Pinpoint the cell where the given text exists, returning its (X, Y) midpoint coordinate. 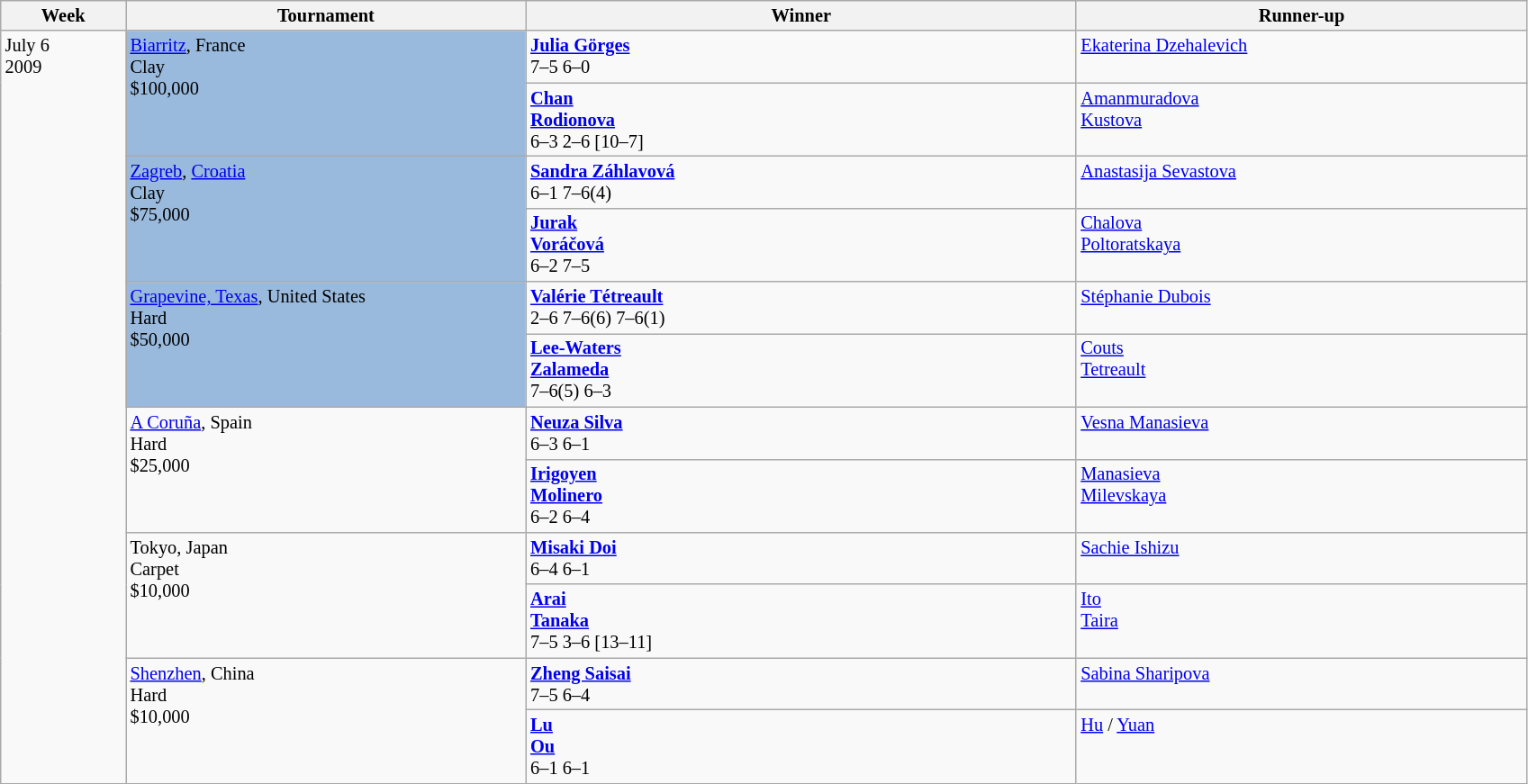
Vesna Manasieva (1301, 433)
Chalova Poltoratskaya (1301, 245)
Neuza Silva 6–3 6–1 (801, 433)
Week (63, 15)
Julia Görges 7–5 6–0 (801, 57)
July 6 2009 (63, 407)
Tokyo, Japan Carpet $10,000 (326, 594)
Hu / Yuan (1301, 746)
Shenzhen, China Hard $10,000 (326, 720)
Stéphanie Dubois (1301, 308)
Lee-Waters Zalameda 7–6(5) 6–3 (801, 370)
Zagreb, Croatia Clay $75,000 (326, 218)
Ekaterina Dzehalevich (1301, 57)
Tournament (326, 15)
Sabina Sharipova (1301, 684)
Grapevine, Texas, United States Hard $50,000 (326, 344)
Anastasija Sevastova (1301, 182)
Ito Taira (1301, 621)
Biarritz, France Clay $100,000 (326, 94)
A Coruña, Spain Hard $25,000 (326, 470)
Sachie Ishizu (1301, 558)
Zheng Saisai 7–5 6–4 (801, 684)
Arai Tanaka 7–5 3–6 [13–11] (801, 621)
Misaki Doi 6–4 6–1 (801, 558)
Lu Ou 6–1 6–1 (801, 746)
Jurak Voráčová 6–2 7–5 (801, 245)
Sandra Záhlavová 6–1 7–6(4) (801, 182)
Runner-up (1301, 15)
Amanmuradova Kustova (1301, 120)
Manasieva Milevskaya (1301, 496)
Irigoyen Molinero 6–2 6–4 (801, 496)
Chan Rodionova 6–3 2–6 [10–7] (801, 120)
Valérie Tétreault 2–6 7–6(6) 7–6(1) (801, 308)
Couts Tetreault (1301, 370)
Winner (801, 15)
